Locate the cell with the specified text and output its (X, Y) center coordinate. 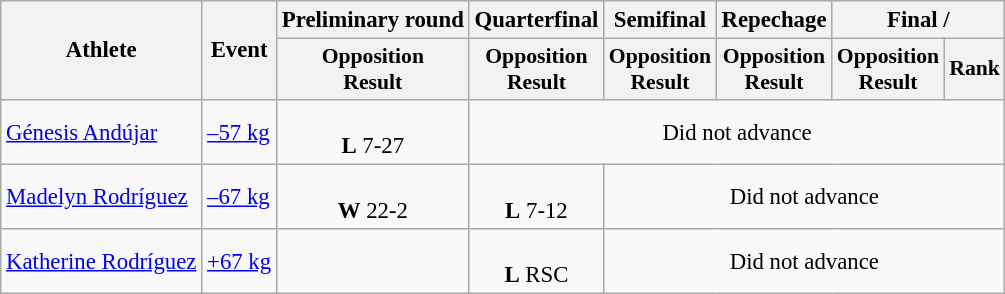
Athlete (102, 50)
Madelyn Rodríguez (102, 196)
Quarterfinal (536, 20)
L 7-27 (372, 132)
Semifinal (660, 20)
–57 kg (240, 132)
Repechage (774, 20)
Final / (918, 20)
L RSC (536, 262)
Preliminary round (372, 20)
Génesis Andújar (102, 132)
Event (240, 50)
+67 kg (240, 262)
W 22-2 (372, 196)
–67 kg (240, 196)
Katherine Rodríguez (102, 262)
L 7-12 (536, 196)
Rank (974, 70)
